From the cell containing the given text, extract its center point as [x, y] coordinate. 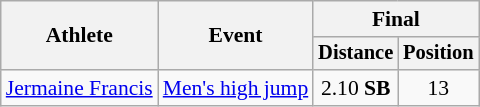
Final [396, 19]
Distance [356, 54]
2.10 SB [356, 88]
Athlete [80, 36]
Jermaine Francis [80, 88]
Event [236, 36]
Position [438, 54]
13 [438, 88]
Men's high jump [236, 88]
